Find where the given text appears and provide that cell's center as (X, Y) coordinate. 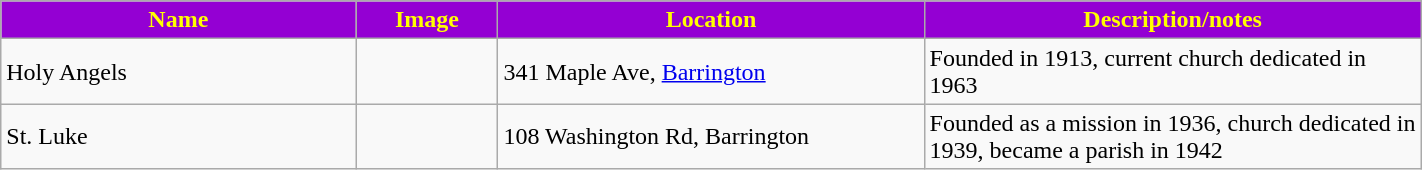
Location (711, 20)
Holy Angels (178, 72)
Name (178, 20)
Founded in 1913, current church dedicated in 1963 (1172, 72)
Image (427, 20)
Founded as a mission in 1936, church dedicated in 1939, became a parish in 1942 (1172, 136)
Description/notes (1172, 20)
St. Luke (178, 136)
108 Washington Rd, Barrington (711, 136)
341 Maple Ave, Barrington (711, 72)
